From the cell containing the given text, extract its center point as (X, Y) coordinate. 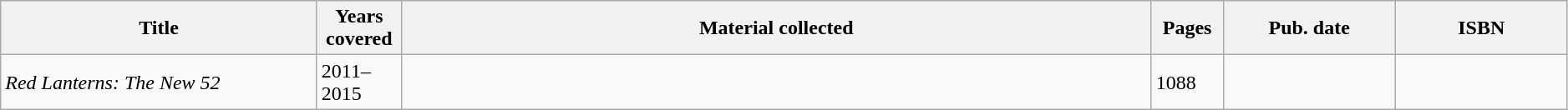
Pub. date (1309, 28)
Title (159, 28)
Pages (1187, 28)
2011–2015 (359, 82)
1088 (1187, 82)
Red Lanterns: The New 52 (159, 82)
Years covered (359, 28)
ISBN (1481, 28)
Material collected (776, 28)
